Identify which cell holds the provided text, then report its [x, y] central coordinate. 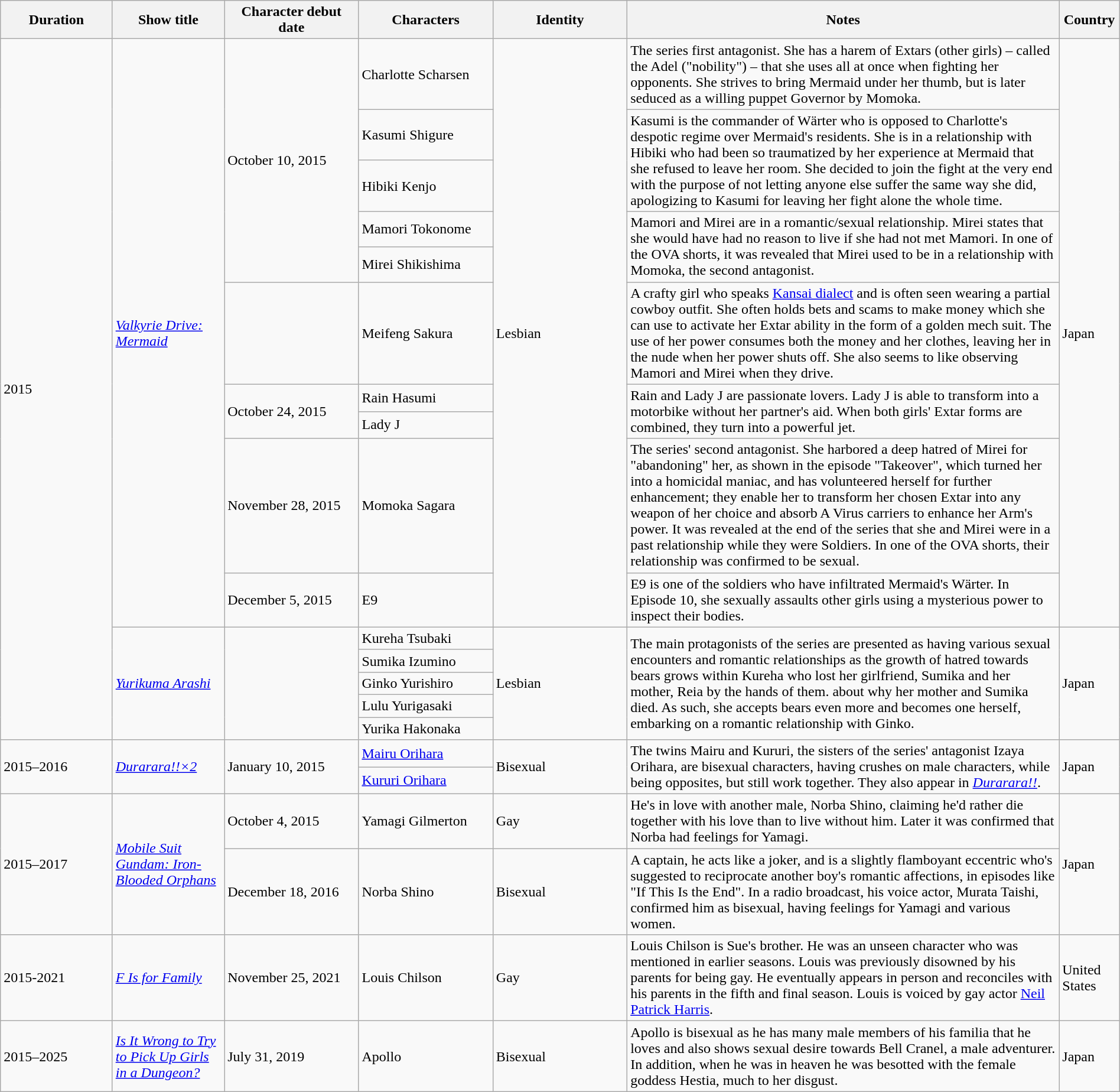
Characters [425, 20]
October 10, 2015 [292, 161]
Kureha Tsubaki [425, 638]
October 4, 2015 [292, 821]
E9 [425, 600]
Sumika Izumino [425, 661]
Mamori Tokonome [425, 229]
Lady J [425, 425]
Kururi Orihara [425, 781]
Show title [168, 20]
F Is for Family [168, 978]
Valkyrie Drive: Mermaid [168, 333]
2015–2016 [57, 767]
Norba Shino [425, 892]
2015–2025 [57, 1057]
Kasumi Shigure [425, 135]
Duration [57, 20]
Durarara!!×2 [168, 767]
2015-2021 [57, 978]
Character debut date [292, 20]
Mirei Shikishima [425, 264]
July 31, 2019 [292, 1057]
Louis Chilson [425, 978]
December 5, 2015 [292, 600]
Country [1089, 20]
November 25, 2021 [292, 978]
Charlotte Scharsen [425, 74]
Yurikuma Arashi [168, 683]
United States [1089, 978]
Is It Wrong to Try to Pick Up Girls in a Dungeon? [168, 1057]
Ginko Yurishiro [425, 683]
Yamagi Gilmerton [425, 821]
2015–2017 [57, 864]
Momoka Sagara [425, 506]
Apollo [425, 1057]
Meifeng Sakura [425, 333]
2015 [57, 389]
January 10, 2015 [292, 767]
November 28, 2015 [292, 506]
Lulu Yurigasaki [425, 706]
Yurika Hakonaka [425, 729]
Rain Hasumi [425, 398]
December 18, 2016 [292, 892]
Notes [844, 20]
Hibiki Kenjo [425, 186]
Mairu Orihara [425, 753]
Mobile Suit Gundam: Iron-Blooded Orphans [168, 864]
October 24, 2015 [292, 411]
Identity [560, 20]
